Identify which cell holds the provided text, then report its (X, Y) central coordinate. 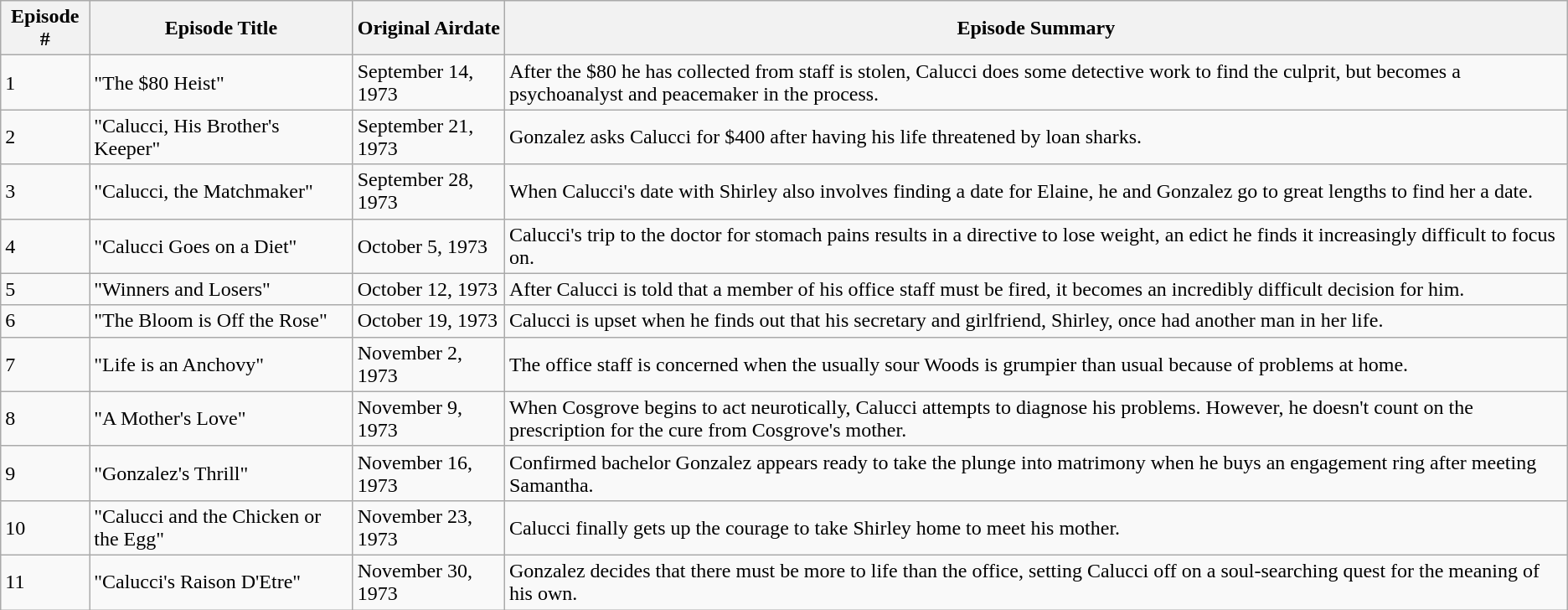
November 2, 1973 (429, 364)
Calucci finally gets up the courage to take Shirley home to meet his mother. (1035, 528)
Calucci is upset when he finds out that his secretary and girlfriend, Shirley, once had another man in her life. (1035, 321)
October 5, 1973 (429, 246)
Episode Title (221, 28)
"Winners and Losers" (221, 289)
"Gonzalez's Thrill" (221, 473)
October 19, 1973 (429, 321)
7 (45, 364)
6 (45, 321)
November 23, 1973 (429, 528)
11 (45, 582)
"Calucci's Raison D'Etre" (221, 582)
Gonzalez asks Calucci for $400 after having his life threatened by loan sharks. (1035, 137)
October 12, 1973 (429, 289)
November 30, 1973 (429, 582)
The office staff is concerned when the usually sour Woods is grumpier than usual because of problems at home. (1035, 364)
After Calucci is told that a member of his office staff must be fired, it becomes an incredibly difficult decision for him. (1035, 289)
Calucci's trip to the doctor for stomach pains results in a directive to lose weight, an edict he finds it increasingly difficult to focus on. (1035, 246)
3 (45, 191)
"Life is an Anchovy" (221, 364)
November 16, 1973 (429, 473)
September 21, 1973 (429, 137)
November 9, 1973 (429, 419)
5 (45, 289)
Confirmed bachelor Gonzalez appears ready to take the plunge into matrimony when he buys an engagement ring after meeting Samantha. (1035, 473)
Episode # (45, 28)
8 (45, 419)
9 (45, 473)
"Calucci, the Matchmaker" (221, 191)
"Calucci and the Chicken or the Egg" (221, 528)
"The $80 Heist" (221, 82)
1 (45, 82)
Gonzalez decides that there must be more to life than the office, setting Calucci off on a soul-searching quest for the meaning of his own. (1035, 582)
September 14, 1973 (429, 82)
When Calucci's date with Shirley also involves finding a date for Elaine, he and Gonzalez go to great lengths to find her a date. (1035, 191)
Episode Summary (1035, 28)
4 (45, 246)
10 (45, 528)
"Calucci Goes on a Diet" (221, 246)
"A Mother's Love" (221, 419)
"Calucci, His Brother's Keeper" (221, 137)
Original Airdate (429, 28)
2 (45, 137)
September 28, 1973 (429, 191)
"The Bloom is Off the Rose" (221, 321)
